Provide the (X, Y) coordinate of the cell's center where the given text is located.  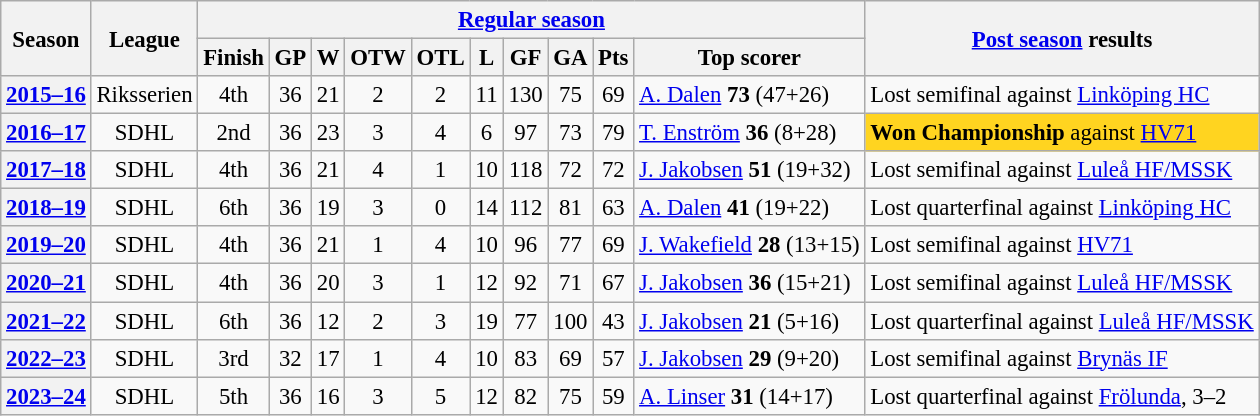
Post season results (1062, 38)
Won Championship against HV71 (1062, 133)
Top scorer (750, 58)
Finish (234, 58)
GF (526, 58)
6 (486, 133)
GP (290, 58)
Season (46, 38)
2017–18 (46, 170)
2022–23 (46, 358)
82 (526, 396)
Lost quarterfinal against Linköping HC (1062, 208)
63 (614, 208)
2nd (234, 133)
J. Jakobsen 21 (5+16) (750, 321)
96 (526, 245)
59 (614, 396)
79 (614, 133)
97 (526, 133)
118 (526, 170)
A. Dalen 41 (19+22) (750, 208)
16 (328, 396)
OTL (440, 58)
Lost quarterfinal against Frölunda, 3–2 (1062, 396)
11 (486, 95)
67 (614, 283)
J. Jakobsen 36 (15+21) (750, 283)
23 (328, 133)
71 (570, 283)
A. Dalen 73 (47+26) (750, 95)
112 (526, 208)
100 (570, 321)
0 (440, 208)
57 (614, 358)
OTW (378, 58)
43 (614, 321)
2021–22 (46, 321)
Pts (614, 58)
92 (526, 283)
J. Jakobsen 29 (9+20) (750, 358)
32 (290, 358)
5th (234, 396)
2016–17 (46, 133)
81 (570, 208)
130 (526, 95)
J. Wakefield 28 (13+15) (750, 245)
14 (486, 208)
20 (328, 283)
L (486, 58)
2020–21 (46, 283)
73 (570, 133)
5 (440, 396)
Lost quarterfinal against Luleå HF/MSSK (1062, 321)
League (144, 38)
2018–19 (46, 208)
17 (328, 358)
W (328, 58)
83 (526, 358)
J. Jakobsen 51 (19+32) (750, 170)
Lost semifinal against Linköping HC (1062, 95)
A. Linser 31 (14+17) (750, 396)
3rd (234, 358)
Lost semifinal against Brynäs IF (1062, 358)
Regular season (532, 20)
Lost semifinal against HV71 (1062, 245)
2015–16 (46, 95)
2023–24 (46, 396)
T. Enström 36 (8+28) (750, 133)
Riksserien (144, 95)
2019–20 (46, 245)
GA (570, 58)
